Determine the [X, Y] coordinate at the center of the cell enclosing the given text.  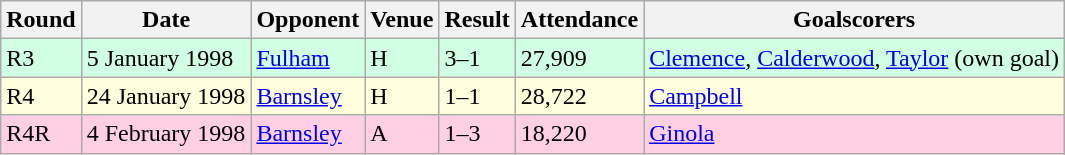
R3 [41, 58]
1–3 [477, 134]
Attendance [579, 20]
24 January 1998 [166, 96]
Ginola [854, 134]
R4R [41, 134]
4 February 1998 [166, 134]
27,909 [579, 58]
Round [41, 20]
5 January 1998 [166, 58]
Venue [402, 20]
Goalscorers [854, 20]
Date [166, 20]
3–1 [477, 58]
Campbell [854, 96]
Result [477, 20]
R4 [41, 96]
Fulham [308, 58]
28,722 [579, 96]
1–1 [477, 96]
A [402, 134]
Opponent [308, 20]
18,220 [579, 134]
Clemence, Calderwood, Taylor (own goal) [854, 58]
